Return the [X, Y] coordinate for the center point of the cell that contains the specified text.  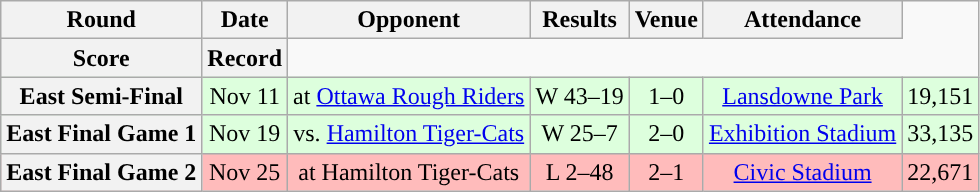
at Hamilton Tiger-Cats [409, 172]
Opponent [409, 20]
33,135 [940, 134]
East Final Game 1 [102, 134]
at Ottawa Rough Riders [409, 96]
Attendance [802, 20]
Date [245, 20]
22,671 [940, 172]
Nov 19 [245, 134]
W 25–7 [580, 134]
W 43–19 [580, 96]
L 2–48 [580, 172]
Score [102, 58]
2–1 [666, 172]
1–0 [666, 96]
Record [245, 58]
Civic Stadium [802, 172]
Results [580, 20]
Round [102, 20]
19,151 [940, 96]
Lansdowne Park [802, 96]
2–0 [666, 134]
Nov 25 [245, 172]
vs. Hamilton Tiger-Cats [409, 134]
East Final Game 2 [102, 172]
Venue [666, 20]
Exhibition Stadium [802, 134]
Nov 11 [245, 96]
East Semi-Final [102, 96]
